Determine the [X, Y] coordinate at the center of the cell enclosing the given text.  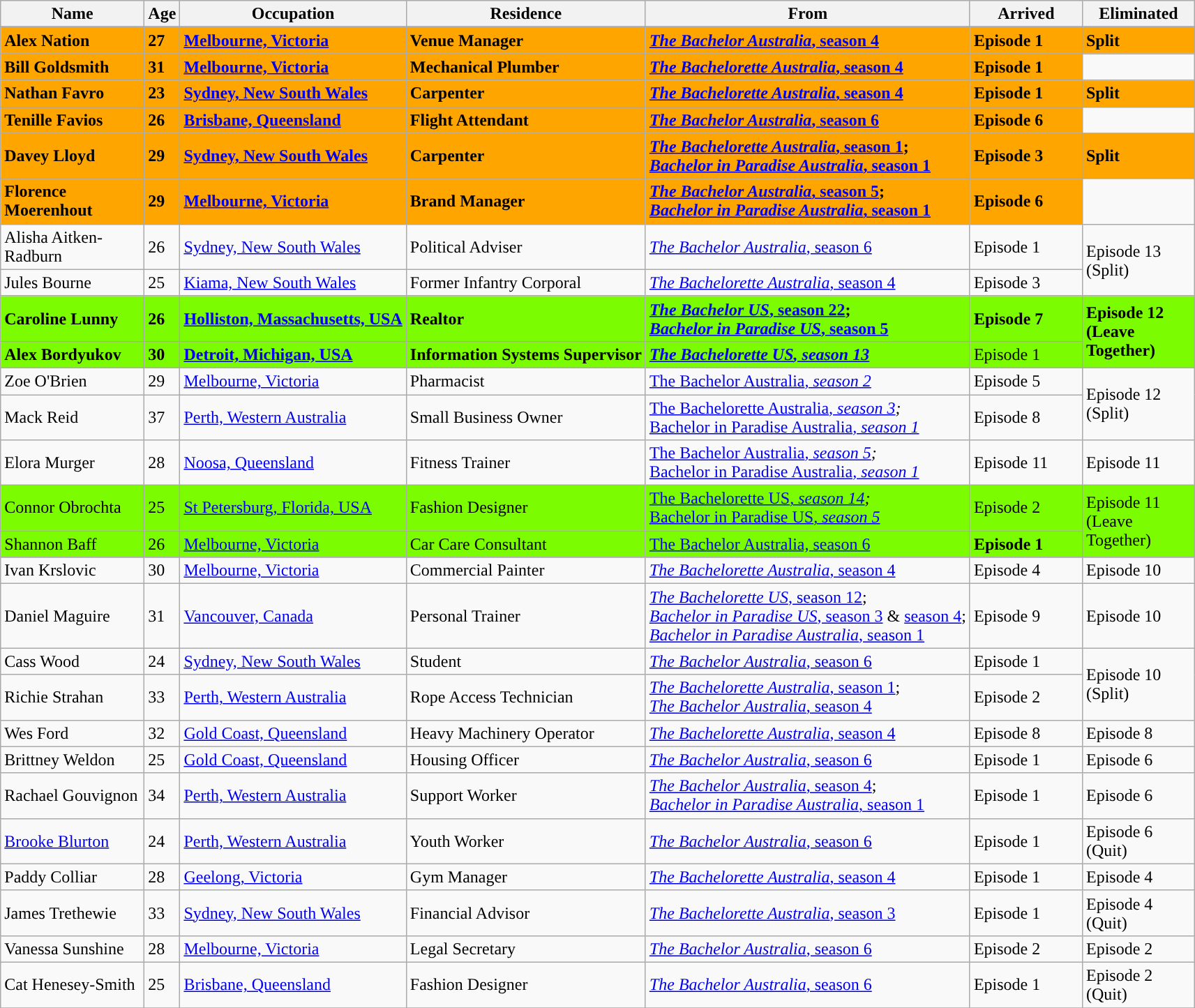
Brooke Blurton [73, 841]
Arrived [1025, 14]
Nathan Favro [73, 93]
Detroit, Michigan, USA [293, 354]
Daniel Maguire [73, 616]
Noosa, Queensland [293, 463]
27 [162, 40]
Alex Nation [73, 40]
Vancouver, Canada [293, 616]
23 [162, 93]
32 [162, 733]
Episode 10 (Split) [1138, 684]
Cass Wood [73, 661]
Venue Manager [526, 40]
Richie Strahan [73, 698]
The Bachelorette US, season 13 [808, 354]
Davey Lloyd [73, 156]
The Bachelorette US, season 12;Bachelor in Paradise US, season 3 & season 4;Bachelor in Paradise Australia, season 1 [808, 616]
Mechanical Plumber [526, 67]
Episode 4 (Quit) [1138, 912]
Flight Attendant [526, 120]
Gym Manager [526, 877]
Jules Bourne [73, 283]
Bill Goldsmith [73, 67]
Eliminated [1138, 14]
The Bachelor Australia, season 5; Bachelor in Paradise Australia, season 1 [808, 201]
Vanessa Sunshine [73, 949]
Former Infantry Corporal [526, 283]
The Bachelor Australia, season 2 [808, 381]
Fitness Trainer [526, 463]
Name [73, 14]
Episode 12 (Split) [1138, 403]
Caroline Lunny [73, 318]
Episode 12 (Leave Together) [1138, 332]
Information Systems Supervisor [526, 354]
Kiama, New South Wales [293, 283]
The Bachelor Australia, season 4; Bachelor in Paradise Australia, season 1 [808, 795]
Elora Murger [73, 463]
Episode 11 (Leave Together) [1138, 522]
Youth Worker [526, 841]
Episode 9 [1025, 616]
Holliston, Massachusetts, USA [293, 318]
The Bachelorette Australia, season 3; Bachelor in Paradise Australia, season 1 [808, 417]
St Petersburg, Florida, USA [293, 508]
The Bachelorette Australia, season 1;Bachelor in Paradise Australia, season 1 [808, 156]
Florence Moerenhout [73, 201]
Pharmacist [526, 381]
Wes Ford [73, 733]
34 [162, 795]
The Bachelorette Australia, season 1; The Bachelor Australia, season 4 [808, 698]
Housing Officer [526, 760]
Rachael Gouvignon [73, 795]
Student [526, 661]
Realtor [526, 318]
Episode 13 (Split) [1138, 259]
Age [162, 14]
Episode 7 [1025, 318]
The Bachelorette Australia, season 3 [808, 912]
Brand Manager [526, 201]
Residence [526, 14]
37 [162, 417]
From [808, 14]
Geelong, Victoria [293, 877]
Car Care Consultant [526, 544]
Legal Secretary [526, 949]
Political Adviser [526, 247]
Support Worker [526, 795]
Connor Obrochta [73, 508]
The Bachelor US, season 22; Bachelor in Paradise US, season 5 [808, 318]
Mack Reid [73, 417]
The Bachelor Australia, season 5;Bachelor in Paradise Australia, season 1 [808, 463]
Cat Henesey-Smith [73, 985]
Episode 6 (Quit) [1138, 841]
James Trethewie [73, 912]
Financial Advisor [526, 912]
Brittney Weldon [73, 760]
The Bachelor Australia, season 4 [808, 40]
Rope Access Technician [526, 698]
Heavy Machinery Operator [526, 733]
Occupation [293, 14]
Episode 2 (Quit) [1138, 985]
Alex Bordyukov [73, 354]
Personal Trainer [526, 616]
Small Business Owner [526, 417]
Episode 5 [1025, 381]
Tenille Favios [73, 120]
The Bachelorette US, season 14; Bachelor in Paradise US, season 5 [808, 508]
Alisha Aitken-Radburn [73, 247]
Shannon Baff [73, 544]
Commercial Painter [526, 571]
Ivan Krslovic [73, 571]
Zoe O'Brien [73, 381]
Paddy Colliar [73, 877]
